Identify which cell holds the provided text, then report its [X, Y] central coordinate. 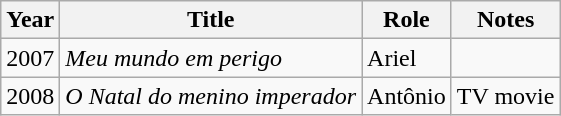
Role [407, 20]
TV movie [506, 96]
Ariel [407, 58]
2008 [30, 96]
Antônio [407, 96]
O Natal do menino imperador [211, 96]
Notes [506, 20]
Meu mundo em perigo [211, 58]
2007 [30, 58]
Title [211, 20]
Year [30, 20]
